For the text-containing cell, return its midpoint in [x, y] coordinate format. 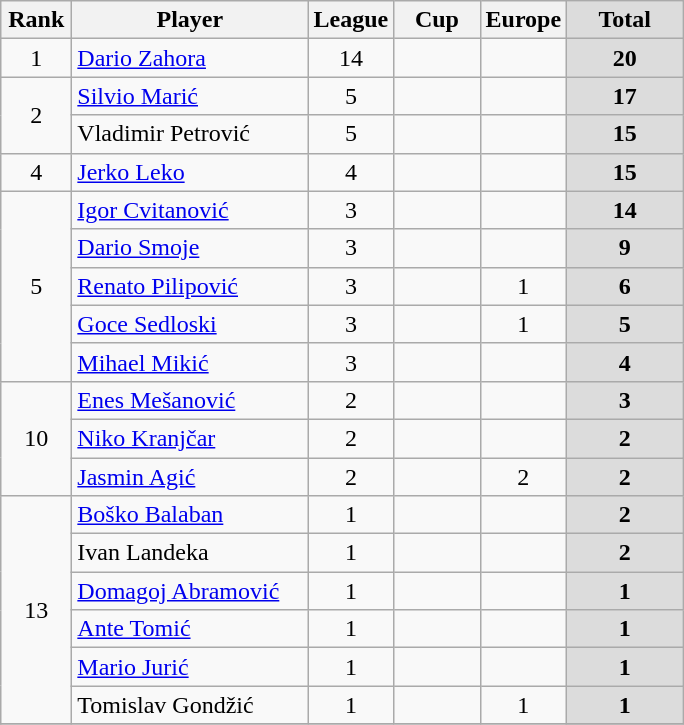
17 [625, 96]
Vladimir Petrović [190, 134]
League [351, 20]
Silvio Marić [190, 96]
Europe [524, 20]
6 [625, 286]
Niko Kranjčar [190, 438]
Renato Pilipović [190, 286]
Mihael Mikić [190, 362]
Rank [36, 20]
13 [36, 610]
20 [625, 58]
Domagoj Abramović [190, 591]
Ante Tomić [190, 629]
Jasmin Agić [190, 477]
Igor Cvitanović [190, 210]
Mario Jurić [190, 667]
Jerko Leko [190, 172]
9 [625, 248]
10 [36, 438]
Total [625, 20]
Boško Balaban [190, 515]
Dario Smoje [190, 248]
Goce Sedloski [190, 324]
Tomislav Gondžić [190, 705]
Enes Mešanović [190, 400]
Cup [437, 20]
Ivan Landeka [190, 553]
Player [190, 20]
Dario Zahora [190, 58]
